Extract the [x, y] coordinate from the center of the cell holding the provided text.  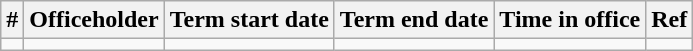
Officeholder [94, 20]
Term end date [414, 20]
# [12, 20]
Time in office [570, 20]
Term start date [249, 20]
Ref [670, 20]
